Search for the cell housing the specified text and yield its (X, Y) center coordinate. 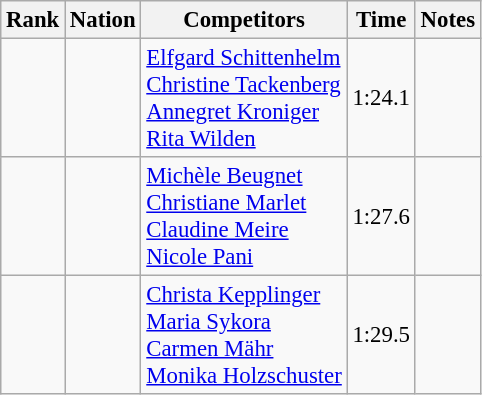
1:24.1 (381, 98)
Notes (448, 20)
Elfgard SchittenhelmChristine TackenbergAnnegret KronigerRita Wilden (244, 98)
1:29.5 (381, 336)
Christa KepplingerMaria SykoraCarmen MährMonika Holzschuster (244, 336)
Nation (103, 20)
Time (381, 20)
Michèle BeugnetChristiane MarletClaudine MeireNicole Pani (244, 216)
1:27.6 (381, 216)
Competitors (244, 20)
Rank (33, 20)
